For the text-containing cell, return its midpoint in (x, y) coordinate format. 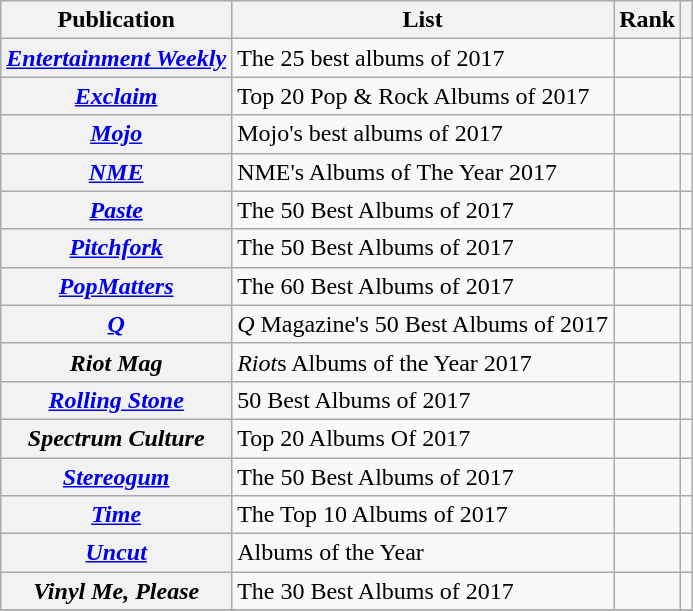
Top 20 Pop & Rock Albums of 2017 (423, 96)
50 Best Albums of 2017 (423, 400)
PopMatters (116, 286)
Mojo (116, 134)
Riot Mag (116, 362)
The 60 Best Albums of 2017 (423, 286)
Vinyl Me, Please (116, 591)
NME (116, 172)
The 25 best albums of 2017 (423, 58)
List (423, 20)
Spectrum Culture (116, 438)
Rolling Stone (116, 400)
The 30 Best Albums of 2017 (423, 591)
Stereogum (116, 477)
Pitchfork (116, 248)
Time (116, 515)
NME's Albums of The Year 2017 (423, 172)
Paste (116, 210)
Top 20 Albums Of 2017 (423, 438)
Mojo's best albums of 2017 (423, 134)
Publication (116, 20)
Entertainment Weekly (116, 58)
Uncut (116, 553)
The Top 10 Albums of 2017 (423, 515)
Exclaim (116, 96)
Q Magazine's 50 Best Albums of 2017 (423, 324)
Rank (648, 20)
Albums of the Year (423, 553)
Riots Albums of the Year 2017 (423, 362)
Q (116, 324)
